Return the (x, y) coordinate for the center point of the cell that contains the specified text.  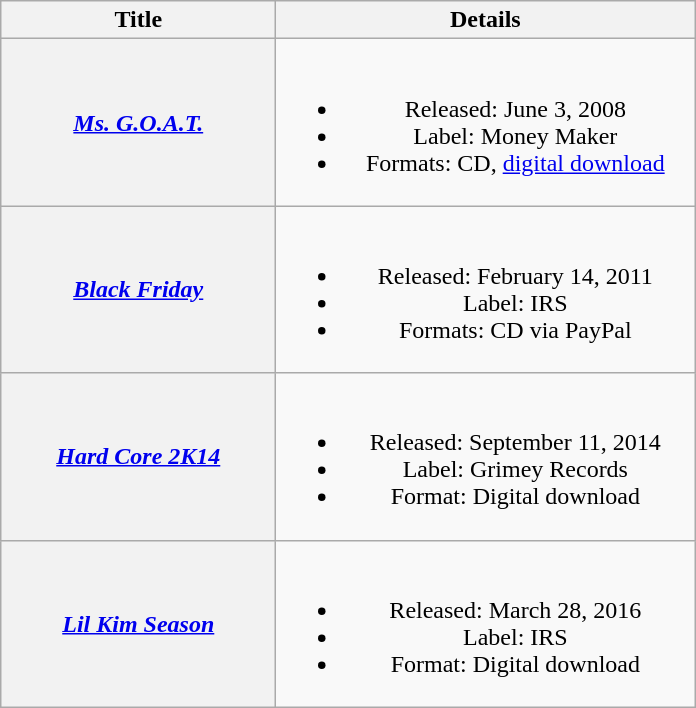
Lil Kim Season (138, 624)
Released: September 11, 2014Label: Grimey RecordsFormat: Digital download (486, 456)
Black Friday (138, 290)
Title (138, 20)
Released: June 3, 2008Label: Money MakerFormats: CD, digital download (486, 122)
Hard Core 2K14 (138, 456)
Released: February 14, 2011Label: IRSFormats: CD via PayPal (486, 290)
Released: March 28, 2016Label: IRSFormat: Digital download (486, 624)
Details (486, 20)
Ms. G.O.A.T. (138, 122)
